Output the (x, y) coordinate of the center of the cell containing the given text.  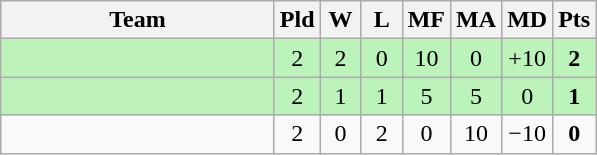
+10 (528, 58)
MD (528, 20)
Pts (574, 20)
Pld (297, 20)
Team (138, 20)
−10 (528, 134)
MF (426, 20)
W (340, 20)
MA (476, 20)
L (382, 20)
